Return the [x, y] coordinate for the center point of the cell that contains the specified text.  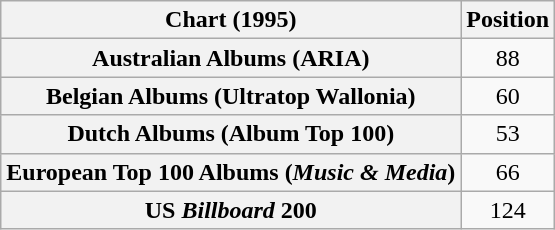
66 [508, 172]
US Billboard 200 [231, 210]
60 [508, 96]
Belgian Albums (Ultratop Wallonia) [231, 96]
124 [508, 210]
Position [508, 20]
53 [508, 134]
Chart (1995) [231, 20]
Australian Albums (ARIA) [231, 58]
European Top 100 Albums (Music & Media) [231, 172]
88 [508, 58]
Dutch Albums (Album Top 100) [231, 134]
